For the text-containing cell, return its midpoint in (x, y) coordinate format. 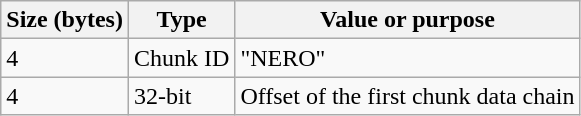
Value or purpose (408, 20)
Offset of the first chunk data chain (408, 96)
"NERO" (408, 58)
Size (bytes) (65, 20)
32-bit (181, 96)
Chunk ID (181, 58)
Type (181, 20)
